Search for the cell housing the specified text and yield its (X, Y) center coordinate. 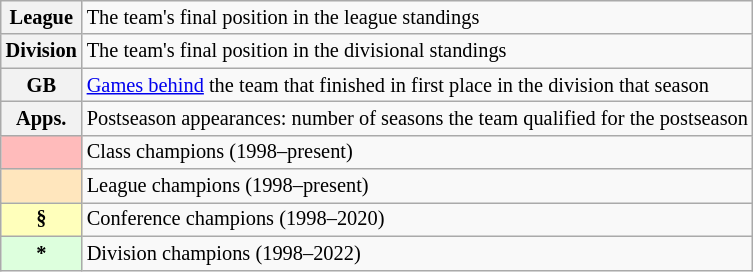
League champions (1998–present) (418, 186)
§ (42, 219)
Division champions (1998–2022) (418, 253)
The team's final position in the league standings (418, 17)
The team's final position in the divisional standings (418, 51)
Postseason appearances: number of seasons the team qualified for the postseason (418, 118)
GB (42, 85)
* (42, 253)
League (42, 17)
Apps. (42, 118)
Games behind the team that finished in first place in the division that season (418, 85)
Division (42, 51)
Class champions (1998–present) (418, 152)
Conference champions (1998–2020) (418, 219)
